From the cell containing the given text, extract its center point as [X, Y] coordinate. 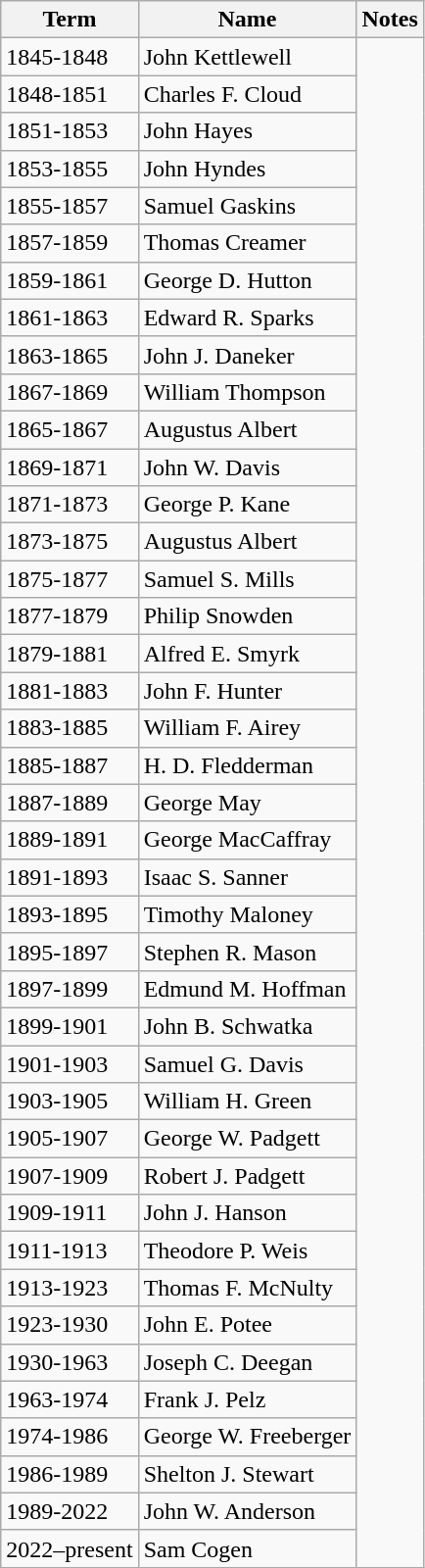
Shelton J. Stewart [247, 1474]
Notes [390, 20]
1911-1913 [70, 1250]
Isaac S. Sanner [247, 877]
John Kettlewell [247, 57]
Samuel G. Davis [247, 1063]
1883-1885 [70, 728]
John E. Potee [247, 1325]
George MacCaffray [247, 840]
1859-1861 [70, 280]
John W. Anderson [247, 1511]
John B. Schwatka [247, 1026]
1891-1893 [70, 877]
Theodore P. Weis [247, 1250]
John J. Hanson [247, 1213]
William F. Airey [247, 728]
Edmund M. Hoffman [247, 989]
George D. Hutton [247, 280]
1871-1873 [70, 505]
Charles F. Cloud [247, 94]
Samuel Gaskins [247, 206]
1877-1879 [70, 616]
George May [247, 803]
1879-1881 [70, 654]
John J. Daneker [247, 355]
John Hayes [247, 131]
Thomas Creamer [247, 243]
John Hyndes [247, 169]
Timothy Maloney [247, 914]
1855-1857 [70, 206]
1986-1989 [70, 1474]
1913-1923 [70, 1288]
1903-1905 [70, 1102]
George W. Freeberger [247, 1437]
1867-1869 [70, 392]
Samuel S. Mills [247, 579]
1895-1897 [70, 952]
John W. Davis [247, 467]
William Thompson [247, 392]
1963-1974 [70, 1399]
1881-1883 [70, 691]
1974-1986 [70, 1437]
1989-2022 [70, 1511]
John F. Hunter [247, 691]
Name [247, 20]
Joseph C. Deegan [247, 1362]
1930-1963 [70, 1362]
1845-1848 [70, 57]
1853-1855 [70, 169]
Edward R. Sparks [247, 318]
2022–present [70, 1548]
George W. Padgett [247, 1139]
Alfred E. Smyrk [247, 654]
1873-1875 [70, 542]
1887-1889 [70, 803]
1923-1930 [70, 1325]
William H. Green [247, 1102]
Thomas F. McNulty [247, 1288]
1893-1895 [70, 914]
1869-1871 [70, 467]
Philip Snowden [247, 616]
1899-1901 [70, 1026]
Term [70, 20]
1897-1899 [70, 989]
1857-1859 [70, 243]
1851-1853 [70, 131]
1865-1867 [70, 429]
1905-1907 [70, 1139]
George P. Kane [247, 505]
1848-1851 [70, 94]
1885-1887 [70, 765]
1909-1911 [70, 1213]
1863-1865 [70, 355]
H. D. Fledderman [247, 765]
1907-1909 [70, 1176]
1901-1903 [70, 1063]
1861-1863 [70, 318]
1875-1877 [70, 579]
Stephen R. Mason [247, 952]
Frank J. Pelz [247, 1399]
1889-1891 [70, 840]
Robert J. Padgett [247, 1176]
Sam Cogen [247, 1548]
